Extract the [x, y] coordinate from the center of the cell holding the provided text.  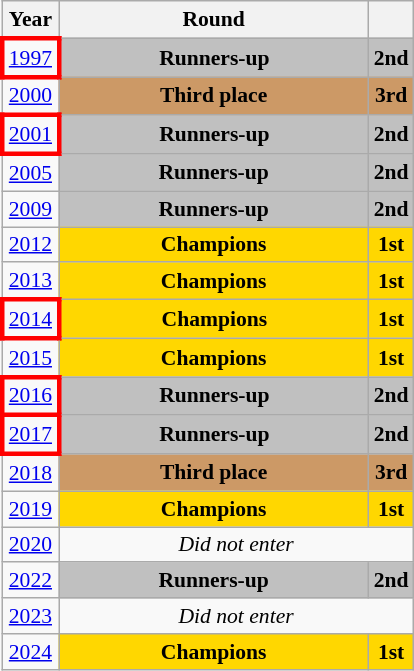
2014 [30, 320]
2019 [30, 509]
2001 [30, 136]
2005 [30, 172]
2018 [30, 472]
2015 [30, 358]
1997 [30, 58]
2022 [30, 581]
2013 [30, 282]
Year [30, 20]
2016 [30, 396]
2017 [30, 436]
2009 [30, 209]
2023 [30, 616]
2000 [30, 96]
2012 [30, 245]
2024 [30, 652]
Round [214, 20]
2020 [30, 545]
